Capture the cell that displays the provided text and extract its (X, Y) central coordinate. 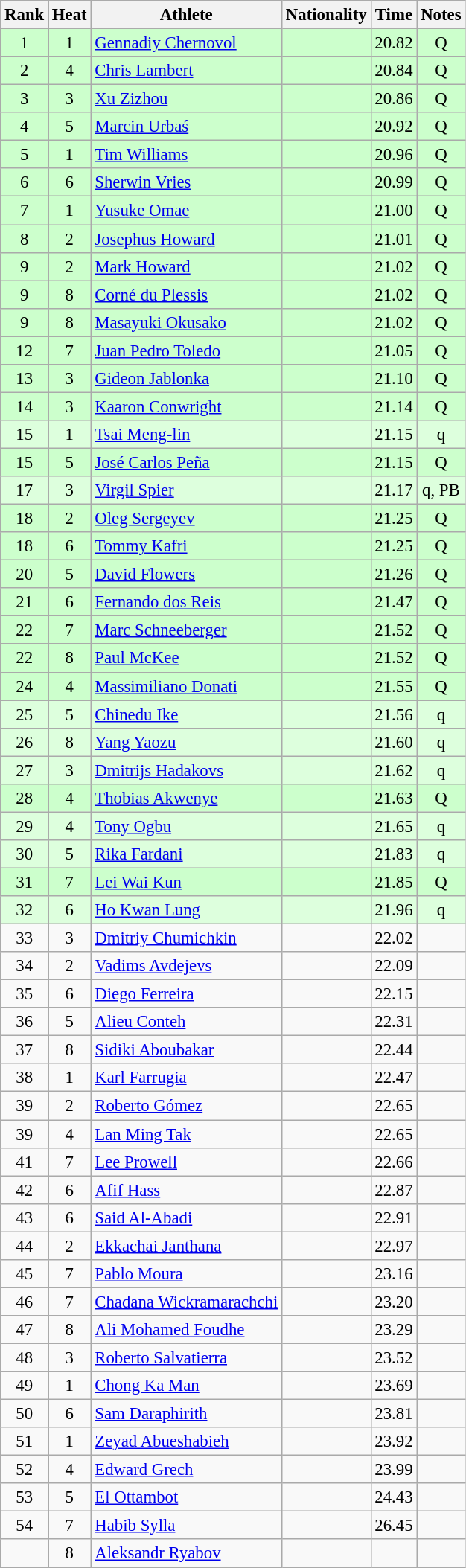
22.87 (394, 1190)
Edward Grech (186, 1470)
32 (25, 910)
41 (25, 1162)
21.85 (394, 882)
Tony Ogbu (186, 826)
22.31 (394, 1022)
Thobias Akwenye (186, 799)
Afif Hass (186, 1190)
20 (25, 575)
21.05 (394, 351)
Oleg Sergeyev (186, 519)
Ekkachai Janthana (186, 1246)
Yusuke Omae (186, 211)
Ali Mohamed Foudhe (186, 1330)
50 (25, 1414)
13 (25, 379)
28 (25, 799)
Time (394, 15)
45 (25, 1274)
Said Al-Abadi (186, 1217)
23.99 (394, 1470)
23.20 (394, 1302)
23.69 (394, 1386)
21 (25, 602)
Lan Ming Tak (186, 1134)
22.02 (394, 938)
21.17 (394, 490)
23.29 (394, 1330)
20.96 (394, 155)
26.45 (394, 1526)
Tommy Kafri (186, 546)
Gennadiy Chernovol (186, 43)
25 (25, 714)
Rank (25, 15)
Chong Ka Man (186, 1386)
21.47 (394, 602)
35 (25, 994)
44 (25, 1246)
Alieu Conteh (186, 1022)
37 (25, 1050)
Rika Fardani (186, 854)
Ho Kwan Lung (186, 910)
47 (25, 1330)
42 (25, 1190)
Roberto Salvatierra (186, 1357)
Juan Pedro Toledo (186, 351)
Heat (70, 15)
Pablo Moura (186, 1274)
23.52 (394, 1357)
Sam Daraphirith (186, 1414)
17 (25, 490)
27 (25, 770)
38 (25, 1078)
21.56 (394, 714)
21.60 (394, 742)
29 (25, 826)
49 (25, 1386)
Zeyad Abueshabieh (186, 1441)
23.16 (394, 1274)
46 (25, 1302)
21.63 (394, 799)
20.86 (394, 99)
Athlete (186, 15)
22.91 (394, 1217)
José Carlos Peña (186, 462)
33 (25, 938)
34 (25, 966)
23.92 (394, 1441)
24 (25, 686)
Massimiliano Donati (186, 686)
21.83 (394, 854)
52 (25, 1470)
Lei Wai Kun (186, 882)
21.14 (394, 406)
43 (25, 1217)
Masayuki Okusako (186, 322)
q, PB (441, 490)
14 (25, 406)
12 (25, 351)
Karl Farrugia (186, 1078)
21.01 (394, 239)
Xu Zizhou (186, 99)
24.43 (394, 1497)
51 (25, 1441)
23.81 (394, 1414)
Kaaron Conwright (186, 406)
Vadims Avdejevs (186, 966)
36 (25, 1022)
53 (25, 1497)
Corné du Plessis (186, 295)
Lee Prowell (186, 1162)
Virgil Spier (186, 490)
21.65 (394, 826)
El Ottambot (186, 1497)
21.96 (394, 910)
Sherwin Vries (186, 182)
Nationality (326, 15)
20.99 (394, 182)
54 (25, 1526)
Mark Howard (186, 266)
21.26 (394, 575)
Roberto Gómez (186, 1106)
Chris Lambert (186, 71)
Yang Yaozu (186, 742)
Notes (441, 15)
Dmitriy Chumichkin (186, 938)
48 (25, 1357)
30 (25, 854)
Sidiki Aboubakar (186, 1050)
21.55 (394, 686)
20.84 (394, 71)
22.44 (394, 1050)
22.09 (394, 966)
21.62 (394, 770)
Habib Sylla (186, 1526)
Josephus Howard (186, 239)
David Flowers (186, 575)
Tim Williams (186, 155)
21.10 (394, 379)
Tsai Meng-lin (186, 435)
22.15 (394, 994)
Fernando dos Reis (186, 602)
Marcin Urbaś (186, 127)
21.00 (394, 211)
Marc Schneeberger (186, 630)
Paul McKee (186, 659)
Aleksandr Ryabov (186, 1554)
20.82 (394, 43)
Diego Ferreira (186, 994)
Dmitrijs Hadakovs (186, 770)
22.47 (394, 1078)
20.92 (394, 127)
26 (25, 742)
Chinedu Ike (186, 714)
31 (25, 882)
22.66 (394, 1162)
Chadana Wickramarachchi (186, 1302)
Gideon Jablonka (186, 379)
22.97 (394, 1246)
